Return the [x, y] coordinate for the center point of the cell that contains the specified text.  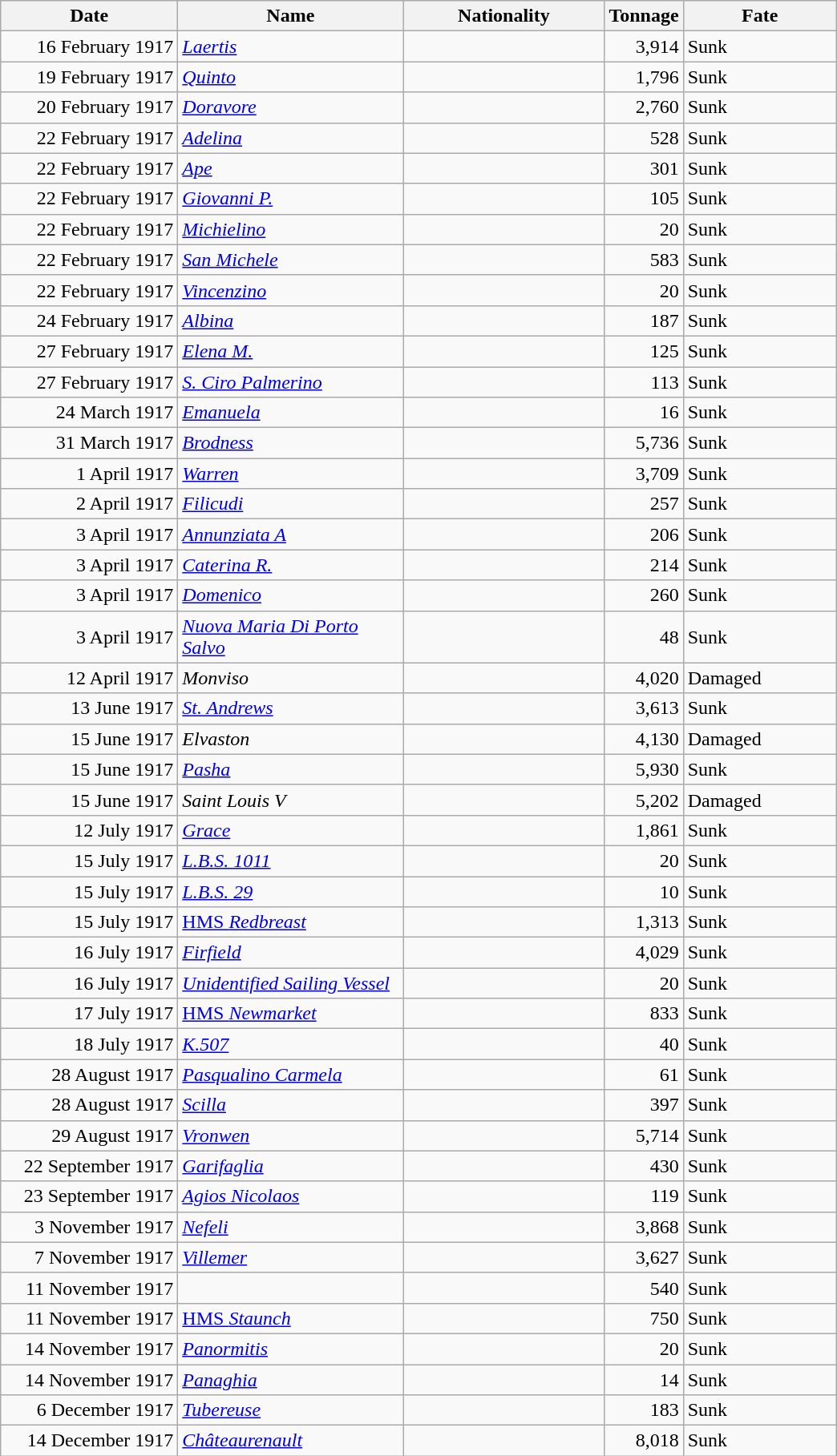
17 July 1917 [90, 1014]
3,709 [644, 474]
583 [644, 260]
24 March 1917 [90, 413]
5,202 [644, 800]
Laertis [290, 46]
Albina [290, 321]
31 March 1917 [90, 443]
12 April 1917 [90, 678]
750 [644, 1318]
2 April 1917 [90, 504]
13 June 1917 [90, 708]
1,861 [644, 830]
113 [644, 382]
Unidentified Sailing Vessel [290, 983]
Filicudi [290, 504]
1 April 1917 [90, 474]
10 [644, 892]
S. Ciro Palmerino [290, 382]
397 [644, 1105]
Panaghia [290, 1379]
6 December 1917 [90, 1410]
4,130 [644, 739]
K.507 [290, 1044]
Firfield [290, 953]
Vincenzino [290, 290]
L.B.S. 1011 [290, 861]
Pasqualino Carmela [290, 1075]
5,930 [644, 769]
Vronwen [290, 1135]
Ape [290, 168]
HMS Redbreast [290, 922]
Annunziata A [290, 534]
833 [644, 1014]
5,714 [644, 1135]
257 [644, 504]
4,029 [644, 953]
214 [644, 565]
Scilla [290, 1105]
1,313 [644, 922]
22 September 1917 [90, 1166]
7 November 1917 [90, 1257]
24 February 1917 [90, 321]
20 February 1917 [90, 107]
48 [644, 636]
29 August 1917 [90, 1135]
3,627 [644, 1257]
Caterina R. [290, 565]
HMS Staunch [290, 1318]
Warren [290, 474]
Grace [290, 830]
14 [644, 1379]
Elvaston [290, 739]
5,736 [644, 443]
Saint Louis V [290, 800]
Domenico [290, 595]
Adelina [290, 138]
Châteaurenault [290, 1441]
Garifaglia [290, 1166]
2,760 [644, 107]
Fate [760, 16]
1,796 [644, 77]
Brodness [290, 443]
119 [644, 1196]
Quinto [290, 77]
3 November 1917 [90, 1227]
19 February 1917 [90, 77]
187 [644, 321]
206 [644, 534]
528 [644, 138]
Pasha [290, 769]
16 February 1917 [90, 46]
183 [644, 1410]
San Michele [290, 260]
540 [644, 1288]
430 [644, 1166]
4,020 [644, 678]
12 July 1917 [90, 830]
L.B.S. 29 [290, 892]
18 July 1917 [90, 1044]
Tonnage [644, 16]
14 December 1917 [90, 1441]
St. Andrews [290, 708]
Nefeli [290, 1227]
Emanuela [290, 413]
Elena M. [290, 351]
260 [644, 595]
301 [644, 168]
16 [644, 413]
Giovanni P. [290, 199]
8,018 [644, 1441]
23 September 1917 [90, 1196]
Villemer [290, 1257]
125 [644, 351]
Monviso [290, 678]
HMS Newmarket [290, 1014]
3,868 [644, 1227]
Agios Nicolaos [290, 1196]
Doravore [290, 107]
3,914 [644, 46]
Date [90, 16]
61 [644, 1075]
Nuova Maria Di Porto Salvo [290, 636]
Name [290, 16]
Tubereuse [290, 1410]
Panormitis [290, 1349]
40 [644, 1044]
Nationality [503, 16]
Michielino [290, 229]
3,613 [644, 708]
105 [644, 199]
